Pinpoint the cell where the given text exists, returning its (x, y) midpoint coordinate. 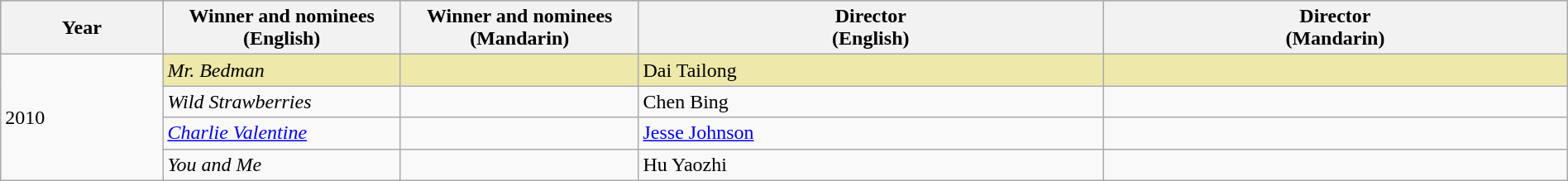
Jesse Johnson (871, 133)
Director(English) (871, 28)
Year (82, 28)
Hu Yaozhi (871, 164)
Mr. Bedman (282, 70)
Director(Mandarin) (1336, 28)
Charlie Valentine (282, 133)
Winner and nominees(Mandarin) (519, 28)
You and Me (282, 164)
Dai Tailong (871, 70)
Wild Strawberries (282, 102)
Chen Bing (871, 102)
Winner and nominees(English) (282, 28)
2010 (82, 117)
